Pinpoint the cell where the given text exists, returning its (X, Y) midpoint coordinate. 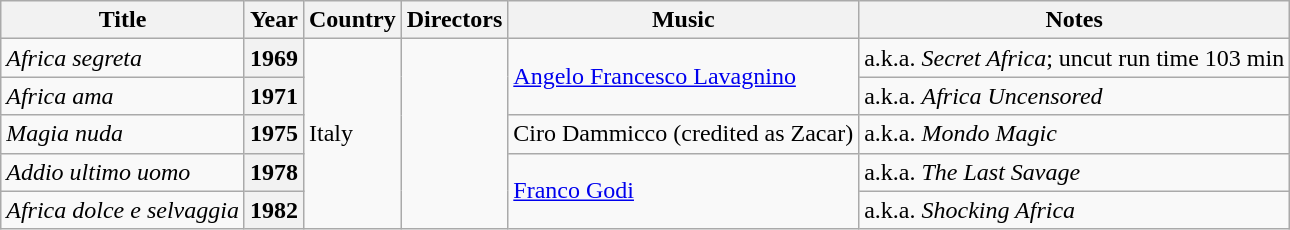
Country (352, 20)
a.k.a. Shocking Africa (1074, 210)
Africa ama (123, 96)
Angelo Francesco Lavagnino (684, 77)
Notes (1074, 20)
1971 (274, 96)
Africa dolce e selvaggia (123, 210)
1969 (274, 58)
Italy (352, 134)
Ciro Dammicco (credited as Zacar) (684, 134)
1978 (274, 172)
Magia nuda (123, 134)
Directors (454, 20)
Year (274, 20)
1982 (274, 210)
a.k.a. Secret Africa; uncut run time 103 min (1074, 58)
Franco Godi (684, 191)
1975 (274, 134)
Title (123, 20)
Africa segreta (123, 58)
a.k.a. The Last Savage (1074, 172)
a.k.a. Africa Uncensored (1074, 96)
Addio ultimo uomo (123, 172)
a.k.a. Mondo Magic (1074, 134)
Music (684, 20)
